Locate the cell with the specified text and output its [x, y] center coordinate. 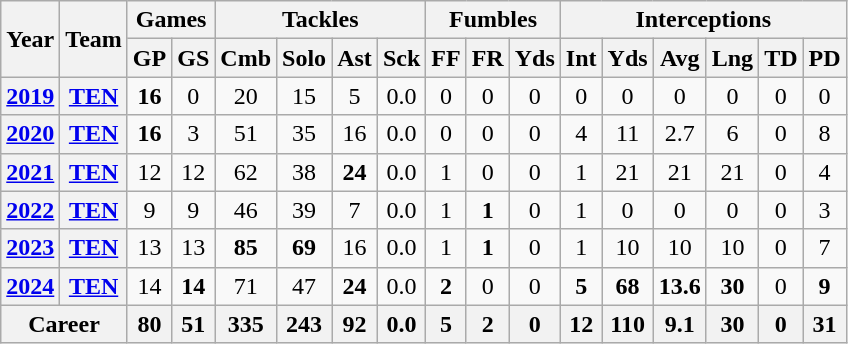
11 [628, 134]
GP [149, 58]
80 [149, 324]
Games [170, 20]
Int [581, 58]
2023 [30, 248]
2020 [30, 134]
2022 [30, 210]
2.7 [680, 134]
85 [246, 248]
Career [64, 324]
Avg [680, 58]
39 [304, 210]
PD [824, 58]
335 [246, 324]
46 [246, 210]
FR [488, 58]
92 [355, 324]
38 [304, 172]
GS [194, 58]
68 [628, 286]
Year [30, 39]
Sck [401, 58]
Team [94, 39]
8 [824, 134]
13.6 [680, 286]
69 [304, 248]
110 [628, 324]
6 [732, 134]
FF [446, 58]
Solo [304, 58]
62 [246, 172]
243 [304, 324]
9.1 [680, 324]
Tackles [320, 20]
35 [304, 134]
Lng [732, 58]
Ast [355, 58]
Interceptions [703, 20]
47 [304, 286]
71 [246, 286]
Fumbles [494, 20]
2019 [30, 96]
TD [781, 58]
15 [304, 96]
Cmb [246, 58]
31 [824, 324]
2024 [30, 286]
20 [246, 96]
2021 [30, 172]
